Search for the cell housing the specified text and yield its (x, y) center coordinate. 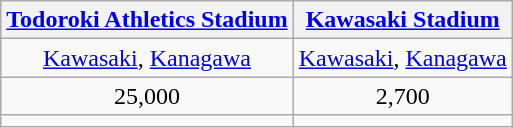
2,700 (402, 96)
25,000 (147, 96)
Kawasaki Stadium (402, 20)
Todoroki Athletics Stadium (147, 20)
